Find where the given text appears and provide that cell's center as (x, y) coordinate. 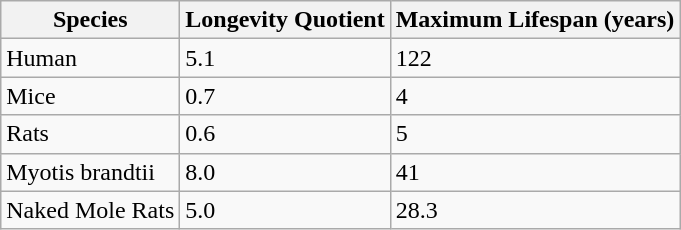
122 (535, 58)
Rats (90, 134)
Species (90, 20)
Human (90, 58)
0.7 (285, 96)
0.6 (285, 134)
4 (535, 96)
5.0 (285, 210)
5.1 (285, 58)
41 (535, 172)
8.0 (285, 172)
5 (535, 134)
28.3 (535, 210)
Maximum Lifespan (years) (535, 20)
Mice (90, 96)
Myotis brandtii (90, 172)
Naked Mole Rats (90, 210)
Longevity Quotient (285, 20)
